Return [X, Y] of the center of cell containing provided text 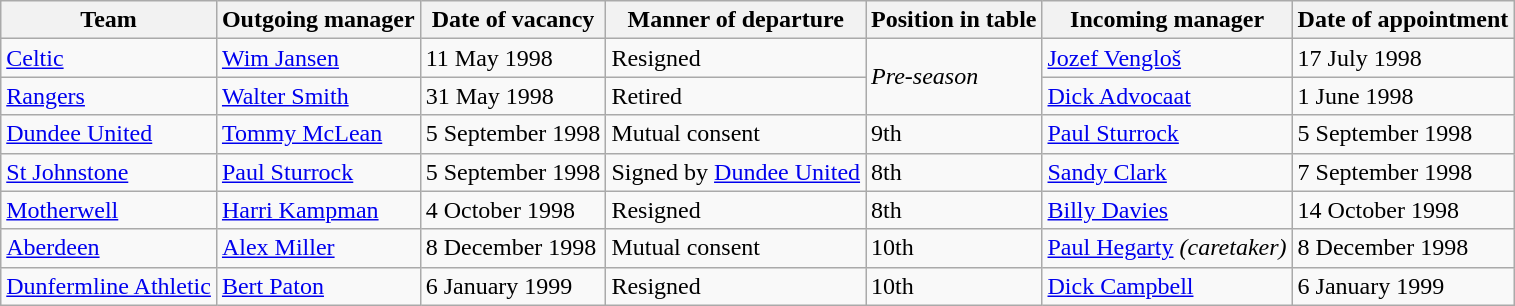
Bert Paton [318, 286]
Dick Advocaat [1167, 96]
14 October 1998 [1403, 210]
Celtic [109, 58]
11 May 1998 [513, 58]
Harri Kampman [318, 210]
9th [954, 134]
Rangers [109, 96]
Paul Hegarty (caretaker) [1167, 248]
Wim Jansen [318, 58]
7 September 1998 [1403, 172]
Date of appointment [1403, 20]
Pre-season [954, 77]
Manner of departure [736, 20]
Alex Miller [318, 248]
Jozef Vengloš [1167, 58]
Date of vacancy [513, 20]
St Johnstone [109, 172]
Team [109, 20]
Billy Davies [1167, 210]
Signed by Dundee United [736, 172]
31 May 1998 [513, 96]
Outgoing manager [318, 20]
Dunfermline Athletic [109, 286]
Tommy McLean [318, 134]
Dick Campbell [1167, 286]
17 July 1998 [1403, 58]
Sandy Clark [1167, 172]
Aberdeen [109, 248]
Motherwell [109, 210]
Retired [736, 96]
Dundee United [109, 134]
Walter Smith [318, 96]
1 June 1998 [1403, 96]
Incoming manager [1167, 20]
4 October 1998 [513, 210]
Position in table [954, 20]
